Locate the cell with the specified text and output its (X, Y) center coordinate. 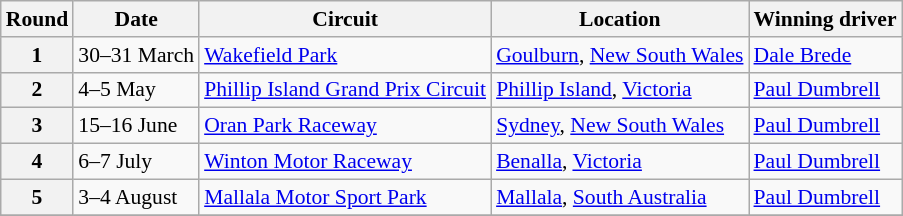
Wakefield Park (345, 55)
Goulburn, New South Wales (620, 55)
Dale Brede (824, 55)
Winton Motor Raceway (345, 162)
Winning driver (824, 19)
4 (38, 162)
3–4 August (136, 197)
Sydney, New South Wales (620, 126)
2 (38, 90)
Phillip Island, Victoria (620, 90)
3 (38, 126)
Mallala, South Australia (620, 197)
4–5 May (136, 90)
30–31 March (136, 55)
5 (38, 197)
Mallala Motor Sport Park (345, 197)
Date (136, 19)
Phillip Island Grand Prix Circuit (345, 90)
Benalla, Victoria (620, 162)
Round (38, 19)
Oran Park Raceway (345, 126)
Location (620, 19)
15–16 June (136, 126)
1 (38, 55)
6–7 July (136, 162)
Circuit (345, 19)
